Search for the cell housing the specified text and yield its (x, y) center coordinate. 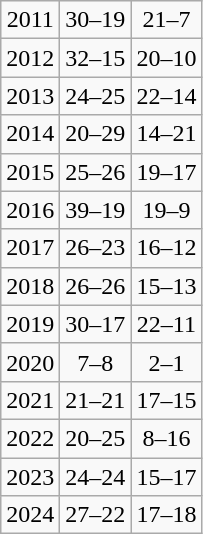
22–14 (166, 96)
17–15 (166, 400)
27–22 (96, 515)
19–17 (166, 172)
7–8 (96, 362)
30–17 (96, 324)
2013 (30, 96)
2016 (30, 210)
17–18 (166, 515)
20–10 (166, 58)
2020 (30, 362)
15–17 (166, 477)
2018 (30, 286)
2011 (30, 20)
2012 (30, 58)
2019 (30, 324)
15–13 (166, 286)
20–29 (96, 134)
32–15 (96, 58)
24–25 (96, 96)
26–26 (96, 286)
2014 (30, 134)
24–24 (96, 477)
39–19 (96, 210)
2023 (30, 477)
20–25 (96, 438)
21–21 (96, 400)
2–1 (166, 362)
2022 (30, 438)
16–12 (166, 248)
14–21 (166, 134)
8–16 (166, 438)
2021 (30, 400)
25–26 (96, 172)
26–23 (96, 248)
21–7 (166, 20)
30–19 (96, 20)
22–11 (166, 324)
2024 (30, 515)
2017 (30, 248)
2015 (30, 172)
19–9 (166, 210)
